Extract the [X, Y] coordinate from the center of the cell holding the provided text.  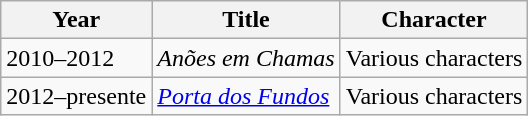
Year [76, 20]
2012–presente [76, 96]
Porta dos Fundos [246, 96]
Character [434, 20]
Title [246, 20]
2010–2012 [76, 58]
Anões em Chamas [246, 58]
